Determine the (x, y) coordinate at the center of the cell enclosing the given text.  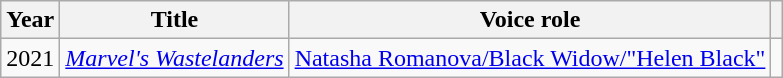
Natasha Romanova/Black Widow/"Helen Black" (530, 58)
Title (174, 20)
Year (30, 20)
2021 (30, 58)
Voice role (530, 20)
Marvel's Wastelanders (174, 58)
